Return [X, Y] of the center of cell containing provided text 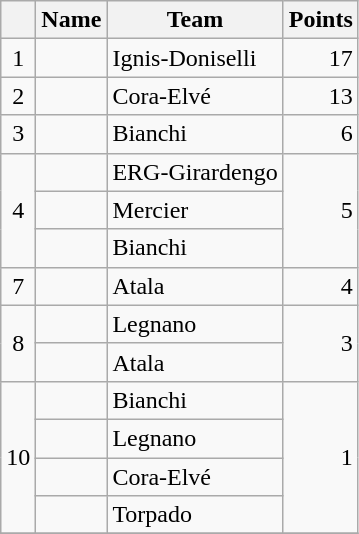
Ignis-Doniselli [195, 58]
7 [18, 286]
17 [320, 58]
10 [18, 457]
Points [320, 20]
6 [320, 134]
13 [320, 96]
Torpado [195, 515]
Team [195, 20]
2 [18, 96]
5 [320, 210]
ERG-Girardengo [195, 172]
8 [18, 343]
Mercier [195, 210]
Name [72, 20]
